Search for the cell housing the specified text and yield its (x, y) center coordinate. 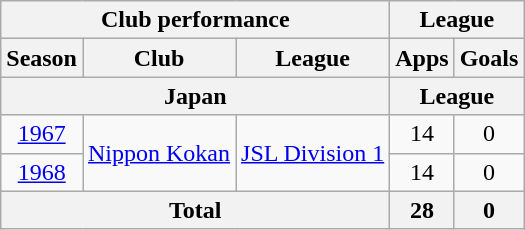
Club performance (196, 20)
Total (196, 210)
JSL Division 1 (313, 153)
Nippon Kokan (158, 153)
Season (42, 58)
Club (158, 58)
1968 (42, 172)
Japan (196, 96)
Goals (489, 58)
1967 (42, 134)
Apps (422, 58)
28 (422, 210)
